Detect which cell encompasses the target text, then output its (x, y) center coordinate. 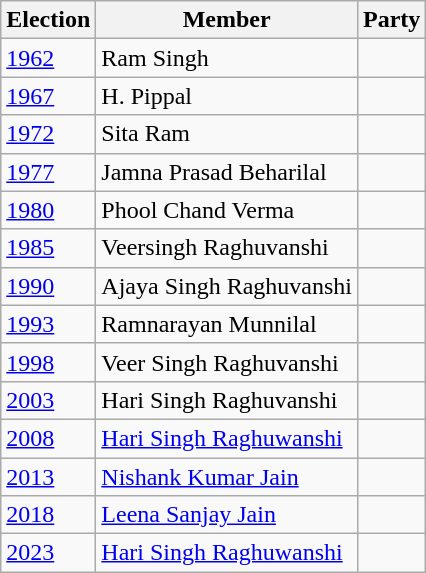
1990 (48, 286)
2008 (48, 438)
Ramnarayan Munnilal (227, 324)
Member (227, 20)
Leena Sanjay Jain (227, 515)
2023 (48, 553)
1967 (48, 96)
Ram Singh (227, 58)
Election (48, 20)
2013 (48, 477)
Hari Singh Raghuvanshi (227, 400)
1962 (48, 58)
1985 (48, 248)
Veer Singh Raghuvanshi (227, 362)
1993 (48, 324)
Phool Chand Verma (227, 210)
2018 (48, 515)
1977 (48, 172)
Jamna Prasad Beharilal (227, 172)
1972 (48, 134)
H. Pippal (227, 96)
2003 (48, 400)
1998 (48, 362)
Sita Ram (227, 134)
Veersingh Raghuvanshi (227, 248)
Ajaya Singh Raghuvanshi (227, 286)
Nishank Kumar Jain (227, 477)
1980 (48, 210)
Party (392, 20)
